Identify which cell holds the provided text, then report its [X, Y] central coordinate. 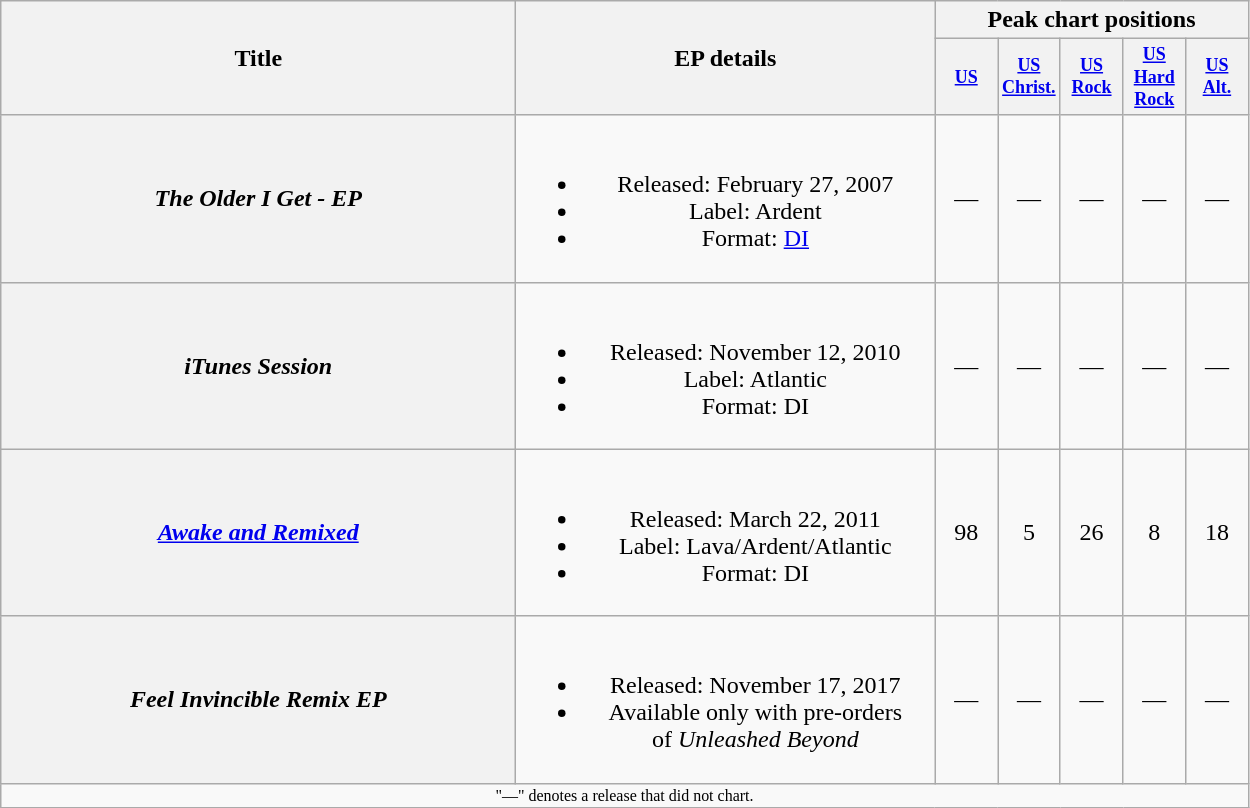
18 [1218, 532]
The Older I Get - EP [258, 198]
Released: March 22, 2011Label: Lava/Ardent/AtlanticFormat: DI [726, 532]
iTunes Session [258, 366]
US [966, 77]
26 [1092, 532]
Feel Invincible Remix EP [258, 700]
Released: November 12, 2010Label: AtlanticFormat: DI [726, 366]
"—" denotes a release that did not chart. [624, 795]
USChrist. [1030, 77]
Released: February 27, 2007Label: ArdentFormat: DI [726, 198]
USRock [1092, 77]
Awake and Remixed [258, 532]
Peak chart positions [1092, 20]
5 [1030, 532]
Title [258, 58]
USAlt. [1218, 77]
Released: November 17, 2017Available only with pre-ordersof Unleashed Beyond [726, 700]
98 [966, 532]
8 [1154, 532]
US Hard Rock [1154, 77]
EP details [726, 58]
